Output the (X, Y) coordinate of the center of the cell containing the given text.  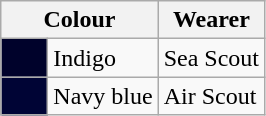
Sea Scout (211, 58)
Indigo (103, 58)
Colour (80, 20)
Wearer (211, 20)
Navy blue (103, 96)
Air Scout (211, 96)
